Pinpoint the cell where the given text exists, returning its (X, Y) midpoint coordinate. 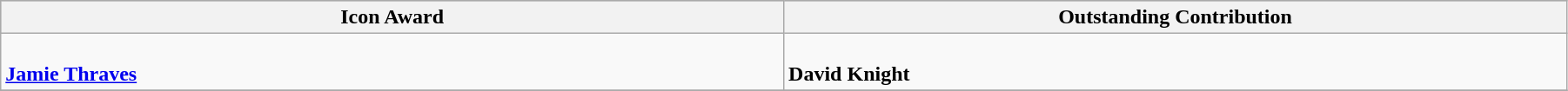
Icon Award (392, 17)
David Knight (1176, 62)
Outstanding Contribution (1176, 17)
Jamie Thraves (392, 62)
